Extract the (X, Y) coordinate from the center of the cell holding the provided text.  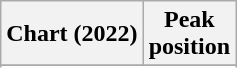
Chart (2022) (72, 34)
Peakposition (189, 34)
